Pinpoint the cell where the given text exists, returning its [X, Y] midpoint coordinate. 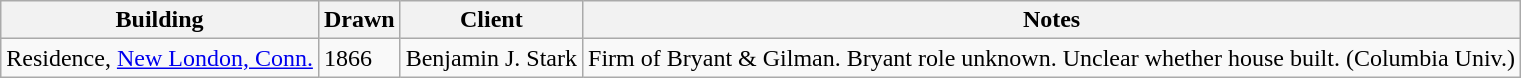
Firm of Bryant & Gilman. Bryant role unknown. Unclear whether house built. (Columbia Univ.) [1052, 58]
Benjamin J. Stark [491, 58]
Client [491, 20]
Drawn [359, 20]
1866 [359, 58]
Residence, New London, Conn. [160, 58]
Building [160, 20]
Notes [1052, 20]
